For the text-containing cell, return its midpoint in [x, y] coordinate format. 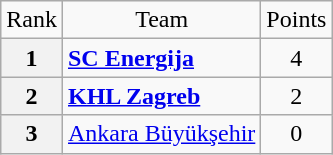
Team [161, 20]
SC Energija [161, 58]
0 [296, 134]
3 [32, 134]
Ankara Büyükşehir [161, 134]
Points [296, 20]
KHL Zagreb [161, 96]
4 [296, 58]
Rank [32, 20]
1 [32, 58]
